Capture the cell that displays the provided text and extract its [X, Y] central coordinate. 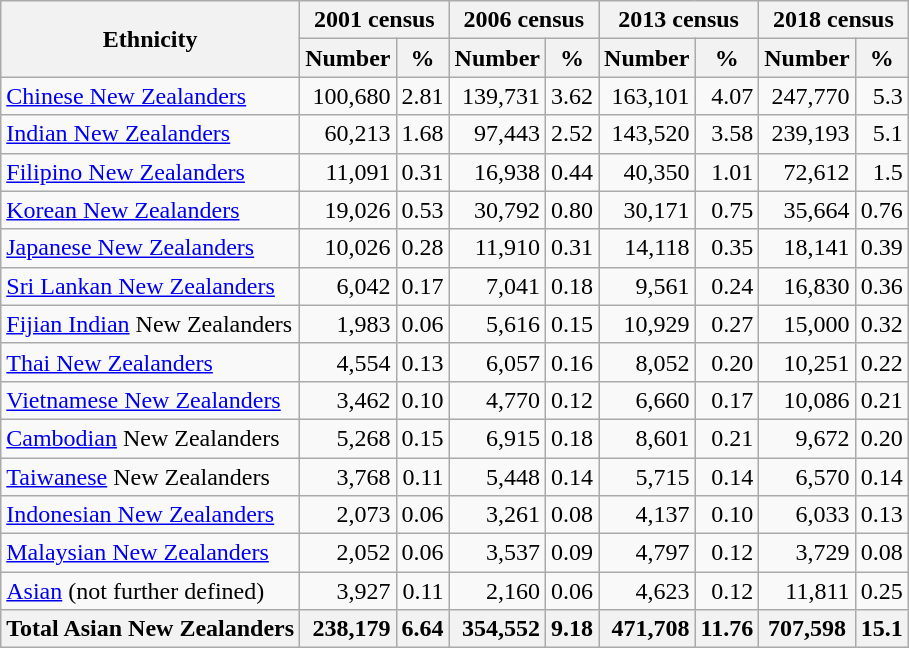
1.01 [727, 172]
6.64 [422, 629]
3,537 [497, 553]
1,983 [348, 324]
238,179 [348, 629]
1.68 [422, 134]
5,448 [497, 477]
4,770 [497, 400]
Cambodian New Zealanders [150, 438]
Ethnicity [150, 39]
6,660 [647, 400]
6,033 [807, 515]
2.52 [572, 134]
6,915 [497, 438]
16,830 [807, 286]
14,118 [647, 248]
72,612 [807, 172]
Vietnamese New Zealanders [150, 400]
11.76 [727, 629]
5.1 [882, 134]
5,268 [348, 438]
0.76 [882, 210]
6,570 [807, 477]
Fijian Indian New Zealanders [150, 324]
4,137 [647, 515]
100,680 [348, 96]
19,026 [348, 210]
8,052 [647, 362]
0.53 [422, 210]
35,664 [807, 210]
0.09 [572, 553]
9,672 [807, 438]
11,910 [497, 248]
2001 census [374, 20]
0.16 [572, 362]
0.28 [422, 248]
60,213 [348, 134]
1.5 [882, 172]
139,731 [497, 96]
0.75 [727, 210]
3,462 [348, 400]
2.81 [422, 96]
11,811 [807, 591]
4,623 [647, 591]
Total Asian New Zealanders [150, 629]
3.58 [727, 134]
4,554 [348, 362]
40,350 [647, 172]
0.25 [882, 591]
Korean New Zealanders [150, 210]
10,086 [807, 400]
2018 census [834, 20]
Indonesian New Zealanders [150, 515]
5.3 [882, 96]
3,261 [497, 515]
Malaysian New Zealanders [150, 553]
Taiwanese New Zealanders [150, 477]
11,091 [348, 172]
Chinese New Zealanders [150, 96]
Sri Lankan New Zealanders [150, 286]
3.62 [572, 96]
9.18 [572, 629]
15.1 [882, 629]
10,929 [647, 324]
471,708 [647, 629]
4.07 [727, 96]
2,073 [348, 515]
18,141 [807, 248]
0.80 [572, 210]
239,193 [807, 134]
2013 census [679, 20]
30,792 [497, 210]
707,598 [807, 629]
2006 census [524, 20]
354,552 [497, 629]
3,768 [348, 477]
4,797 [647, 553]
0.36 [882, 286]
2,052 [348, 553]
0.32 [882, 324]
0.35 [727, 248]
163,101 [647, 96]
5,715 [647, 477]
0.44 [572, 172]
7,041 [497, 286]
15,000 [807, 324]
10,026 [348, 248]
30,171 [647, 210]
Indian New Zealanders [150, 134]
Asian (not further defined) [150, 591]
Filipino New Zealanders [150, 172]
6,042 [348, 286]
3,729 [807, 553]
0.39 [882, 248]
9,561 [647, 286]
5,616 [497, 324]
3,927 [348, 591]
0.22 [882, 362]
10,251 [807, 362]
97,443 [497, 134]
8,601 [647, 438]
143,520 [647, 134]
Thai New Zealanders [150, 362]
Japanese New Zealanders [150, 248]
0.27 [727, 324]
0.24 [727, 286]
247,770 [807, 96]
16,938 [497, 172]
6,057 [497, 362]
2,160 [497, 591]
